For the text-containing cell, return its midpoint in (x, y) coordinate format. 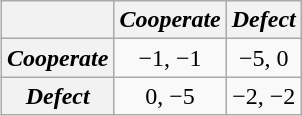
0, −5 (170, 96)
−2, −2 (264, 96)
−5, 0 (264, 58)
−1, −1 (170, 58)
